Return the (x, y) coordinate for the center point of the cell that contains the specified text.  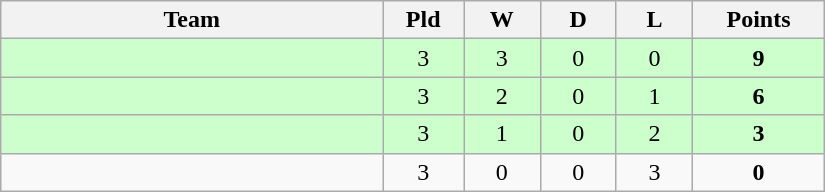
6 (759, 96)
Points (759, 20)
Team (192, 20)
9 (759, 58)
D (578, 20)
L (654, 20)
W (502, 20)
Pld (424, 20)
